Return the (x, y) coordinate for the center point of the cell that contains the specified text.  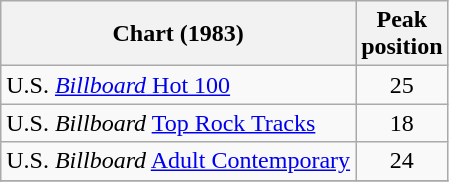
U.S. Billboard Top Rock Tracks (178, 123)
25 (402, 85)
U.S. Billboard Adult Contemporary (178, 161)
Peakposition (402, 34)
24 (402, 161)
U.S. Billboard Hot 100 (178, 85)
Chart (1983) (178, 34)
18 (402, 123)
